For the text-containing cell, return its midpoint in [X, Y] coordinate format. 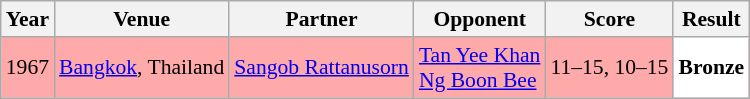
Opponent [480, 19]
Year [28, 19]
11–15, 10–15 [609, 68]
Venue [142, 19]
Bangkok, Thailand [142, 68]
Bronze [711, 68]
Sangob Rattanusorn [322, 68]
Tan Yee Khan Ng Boon Bee [480, 68]
Result [711, 19]
Partner [322, 19]
1967 [28, 68]
Score [609, 19]
